Output the [X, Y] coordinate of the center of the cell containing the given text.  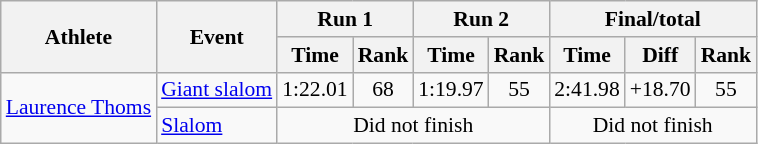
2:41.98 [586, 90]
Event [216, 36]
Laurence Thoms [78, 108]
Run 2 [481, 19]
Giant slalom [216, 90]
Run 1 [345, 19]
Final/total [652, 19]
1:19.97 [450, 90]
1:22.01 [314, 90]
Slalom [216, 126]
68 [384, 90]
Diff [660, 55]
+18.70 [660, 90]
Athlete [78, 36]
